For the text-containing cell, return its midpoint in [x, y] coordinate format. 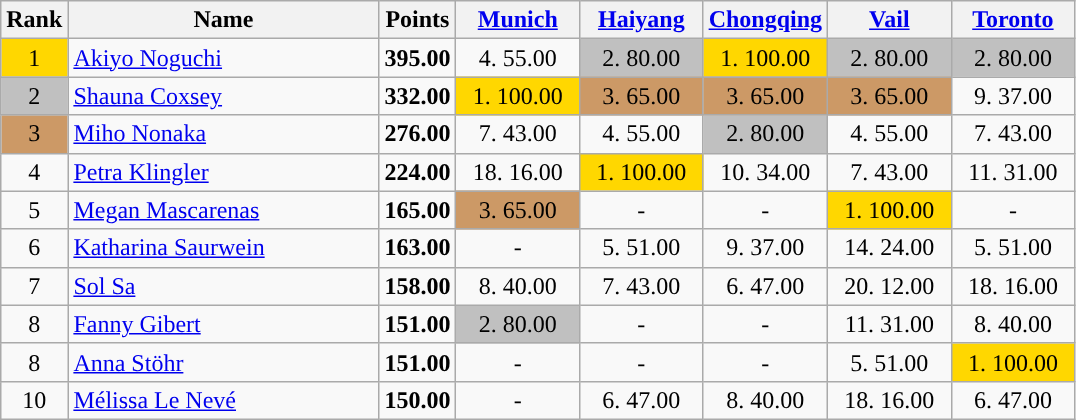
Toronto [1013, 20]
224.00 [418, 172]
Vail [890, 20]
Munich [518, 20]
276.00 [418, 134]
165.00 [418, 210]
Points [418, 20]
7 [34, 286]
1 [34, 58]
Haiyang [642, 20]
332.00 [418, 96]
Name [224, 20]
14. 24.00 [890, 248]
10 [34, 400]
Shauna Coxsey [224, 96]
10. 34.00 [765, 172]
Akiyo Noguchi [224, 58]
163.00 [418, 248]
4 [34, 172]
Miho Nonaka [224, 134]
395.00 [418, 58]
Chongqing [765, 20]
5 [34, 210]
Petra Klingler [224, 172]
6 [34, 248]
Mélissa Le Nevé [224, 400]
150.00 [418, 400]
158.00 [418, 286]
Anna Stöhr [224, 362]
Fanny Gibert [224, 324]
Megan Mascarenas [224, 210]
3 [34, 134]
2 [34, 96]
Sol Sa [224, 286]
20. 12.00 [890, 286]
Rank [34, 20]
Katharina Saurwein [224, 248]
